Scan for the cell matching the given text and deliver its (x, y) coordinate at center. 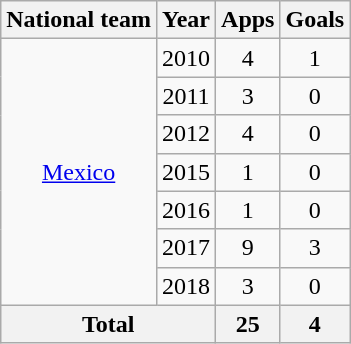
2011 (186, 96)
2015 (186, 172)
2017 (186, 248)
Apps (248, 20)
2010 (186, 58)
2016 (186, 210)
2018 (186, 286)
2012 (186, 134)
Total (108, 324)
9 (248, 248)
Goals (315, 20)
Year (186, 20)
Mexico (79, 172)
National team (79, 20)
25 (248, 324)
